Provide the [X, Y] coordinate of the cell's center where the given text is located.  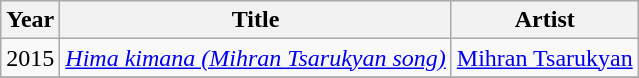
Title [256, 20]
Mihran Tsarukyan [544, 58]
2015 [30, 58]
Artist [544, 20]
Year [30, 20]
Hima kimana (Mihran Tsarukyan song) [256, 58]
